Capture the cell that displays the provided text and extract its (X, Y) central coordinate. 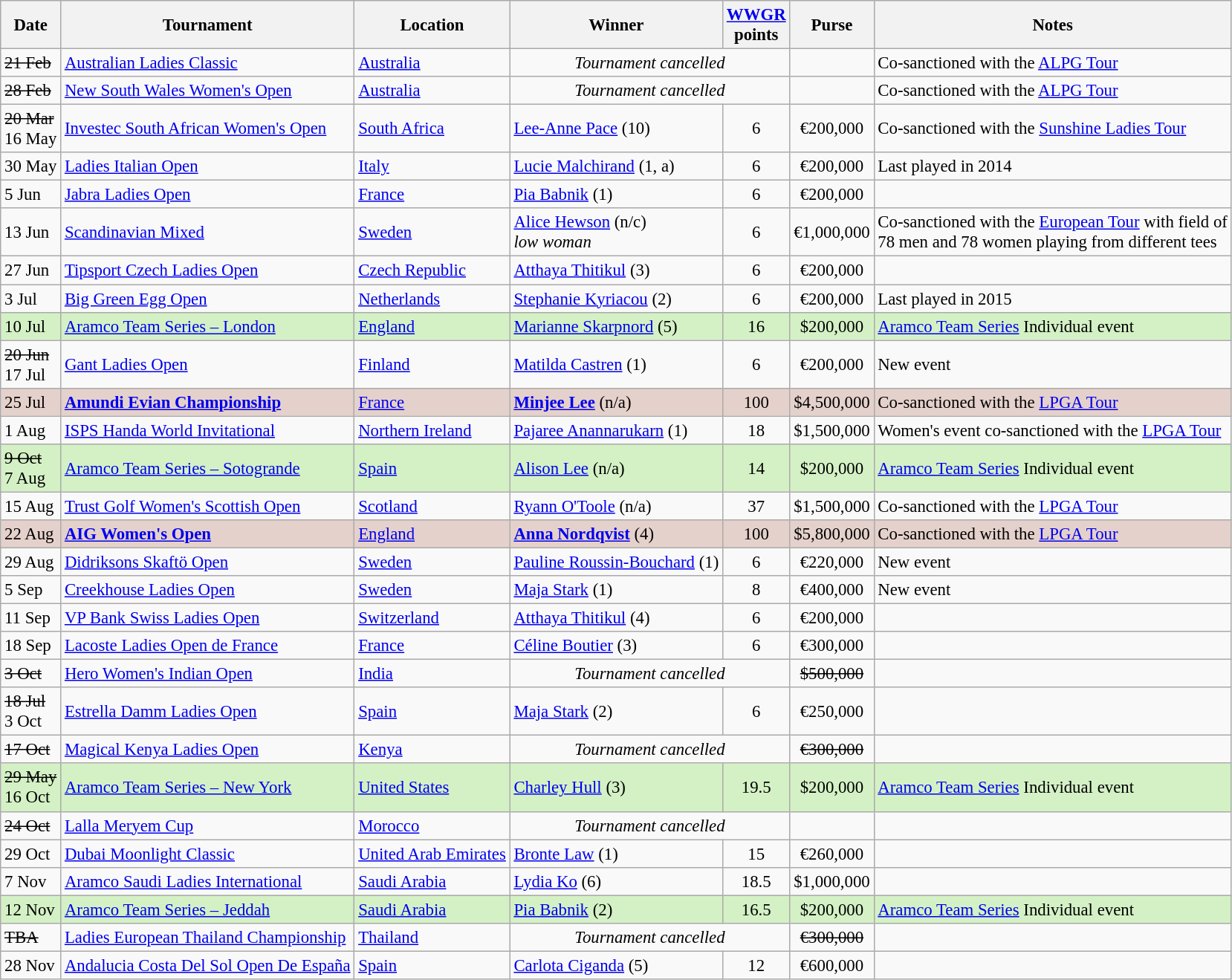
Scandinavian Mixed (208, 232)
Atthaya Thitikul (3) (616, 270)
Australian Ladies Classic (208, 63)
Amundi Evian Championship (208, 402)
South Africa (432, 129)
19.5 (756, 788)
Aramco Team Series – Jeddah (208, 909)
€260,000 (832, 854)
Aramco Saudi Ladies International (208, 881)
Thailand (432, 938)
7 Nov (31, 881)
28 Nov (31, 965)
Pia Babnik (2) (616, 909)
United Arab Emirates (432, 854)
Pia Babnik (1) (616, 195)
$4,500,000 (832, 402)
Aramco Team Series – Sotogrande (208, 468)
Northern Ireland (432, 430)
Anna Nordqvist (4) (616, 534)
€600,000 (832, 965)
18.5 (756, 881)
Women's event co-sanctioned with the LPGA Tour (1052, 430)
ISPS Handa World Invitational (208, 430)
Carlota Ciganda (5) (616, 965)
Magical Kenya Ladies Open (208, 750)
22 Aug (31, 534)
12 Nov (31, 909)
15 (756, 854)
Marianne Skarpnord (5) (616, 326)
27 Jun (31, 270)
New South Wales Women's Open (208, 91)
Lee-Anne Pace (10) (616, 129)
Alice Hewson (n/c)low woman (616, 232)
24 Oct (31, 825)
Dubai Moonlight Classic (208, 854)
Estrella Damm Ladies Open (208, 712)
Czech Republic (432, 270)
14 (756, 468)
Finland (432, 364)
Lalla Meryem Cup (208, 825)
Date (31, 25)
18 Sep (31, 646)
Lydia Ko (6) (616, 881)
Aramco Team Series – London (208, 326)
17 Oct (31, 750)
$1,000,000 (832, 881)
5 Sep (31, 590)
Creekhouse Ladies Open (208, 590)
Tipsport Czech Ladies Open (208, 270)
1 Aug (31, 430)
Location (432, 25)
Andalucia Costa Del Sol Open De España (208, 965)
Alison Lee (n/a) (616, 468)
Ladies Italian Open (208, 166)
29 Aug (31, 562)
25 Jul (31, 402)
5 Jun (31, 195)
18 (756, 430)
Aramco Team Series – New York (208, 788)
20 Jun17 Jul (31, 364)
3 Jul (31, 299)
Netherlands (432, 299)
Morocco (432, 825)
3 Oct (31, 674)
Maja Stark (1) (616, 590)
United States (432, 788)
WWGRpoints (756, 25)
28 Feb (31, 91)
Jabra Ladies Open (208, 195)
Last played in 2014 (1052, 166)
Switzerland (432, 618)
Italy (432, 166)
Céline Boutier (3) (616, 646)
Notes (1052, 25)
37 (756, 506)
Maja Stark (2) (616, 712)
Ryann O'Toole (n/a) (616, 506)
Stephanie Kyriacou (2) (616, 299)
Ladies European Thailand Championship (208, 938)
$500,000 (832, 674)
$5,800,000 (832, 534)
11 Sep (31, 618)
Didriksons Skaftö Open (208, 562)
Big Green Egg Open (208, 299)
Lacoste Ladies Open de France (208, 646)
20 Mar 16 May (31, 129)
Gant Ladies Open (208, 364)
Co-sanctioned with the Sunshine Ladies Tour (1052, 129)
29 May16 Oct (31, 788)
Last played in 2015 (1052, 299)
Scotland (432, 506)
8 (756, 590)
AIG Women's Open (208, 534)
30 May (31, 166)
Lucie Malchirand (1, a) (616, 166)
Kenya (432, 750)
9 Oct7 Aug (31, 468)
€1,000,000 (832, 232)
Pauline Roussin-Bouchard (1) (616, 562)
16 (756, 326)
Matilda Castren (1) (616, 364)
India (432, 674)
29 Oct (31, 854)
Purse (832, 25)
Pajaree Anannarukarn (1) (616, 430)
10 Jul (31, 326)
Tournament (208, 25)
Hero Women's Indian Open (208, 674)
TBA (31, 938)
Minjee Lee (n/a) (616, 402)
Co-sanctioned with the European Tour with field of 78 men and 78 women playing from different tees (1052, 232)
15 Aug (31, 506)
12 (756, 965)
€250,000 (832, 712)
Investec South African Women's Open (208, 129)
VP Bank Swiss Ladies Open (208, 618)
€400,000 (832, 590)
€220,000 (832, 562)
16.5 (756, 909)
Trust Golf Women's Scottish Open (208, 506)
Charley Hull (3) (616, 788)
18 Jul3 Oct (31, 712)
21 Feb (31, 63)
13 Jun (31, 232)
Winner (616, 25)
Atthaya Thitikul (4) (616, 618)
Bronte Law (1) (616, 854)
